Capture the cell that displays the provided text and extract its (x, y) central coordinate. 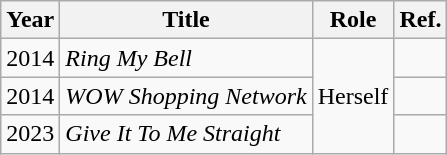
Give It To Me Straight (186, 134)
Herself (353, 96)
Title (186, 20)
Ring My Bell (186, 58)
2023 (30, 134)
WOW Shopping Network (186, 96)
Ref. (420, 20)
Year (30, 20)
Role (353, 20)
